Return the (X, Y) coordinate for the center point of the cell that contains the specified text.  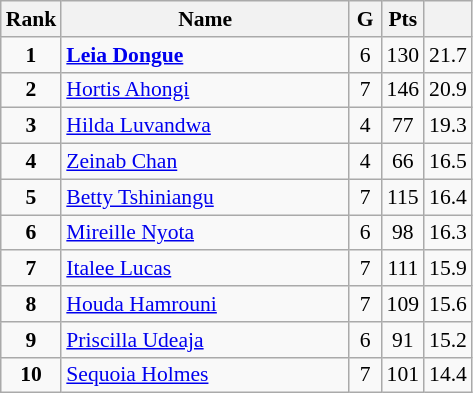
Hortis Ahongi (205, 90)
130 (404, 55)
111 (404, 269)
115 (404, 197)
Name (205, 19)
9 (32, 340)
98 (404, 233)
3 (32, 126)
101 (404, 375)
Sequoia Holmes (205, 375)
Hilda Luvandwa (205, 126)
15.9 (448, 269)
19.3 (448, 126)
10 (32, 375)
2 (32, 90)
66 (404, 162)
77 (404, 126)
16.3 (448, 233)
Pts (404, 19)
Houda Hamrouni (205, 304)
15.6 (448, 304)
Mireille Nyota (205, 233)
G (366, 19)
8 (32, 304)
Priscilla Udeaja (205, 340)
20.9 (448, 90)
Leia Dongue (205, 55)
Italee Lucas (205, 269)
Zeinab Chan (205, 162)
16.5 (448, 162)
109 (404, 304)
Rank (32, 19)
5 (32, 197)
146 (404, 90)
16.4 (448, 197)
1 (32, 55)
Betty Tshiniangu (205, 197)
14.4 (448, 375)
15.2 (448, 340)
91 (404, 340)
21.7 (448, 55)
